For the text-containing cell, return its midpoint in (x, y) coordinate format. 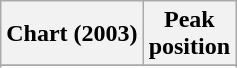
Peakposition (189, 34)
Chart (2003) (72, 34)
